Find where the given text appears and provide that cell's center as (x, y) coordinate. 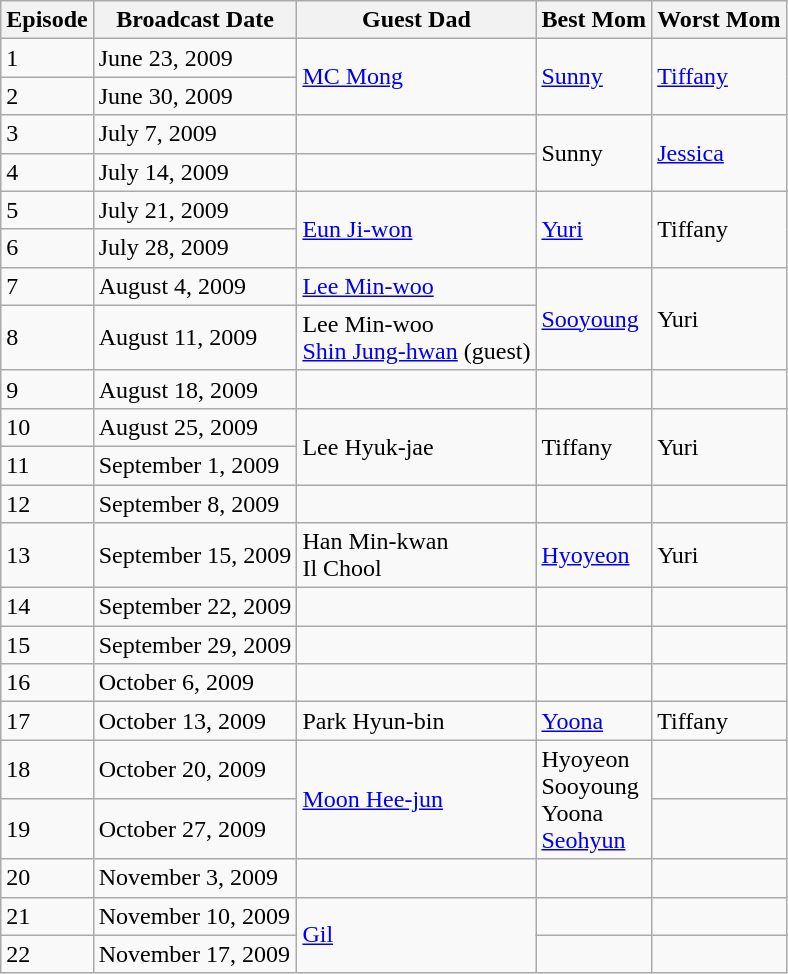
1 (47, 58)
November 10, 2009 (195, 916)
7 (47, 286)
Han Min-kwanIl Chool (416, 556)
Gil (416, 935)
6 (47, 248)
13 (47, 556)
Episode (47, 20)
14 (47, 607)
4 (47, 172)
August 18, 2009 (195, 389)
12 (47, 503)
October 27, 2009 (195, 829)
July 21, 2009 (195, 210)
16 (47, 683)
October 20, 2009 (195, 770)
August 11, 2009 (195, 338)
November 3, 2009 (195, 878)
15 (47, 645)
Worst Mom (719, 20)
August 4, 2009 (195, 286)
9 (47, 389)
Guest Dad (416, 20)
19 (47, 829)
Sooyoung (594, 318)
September 8, 2009 (195, 503)
8 (47, 338)
MC Mong (416, 77)
September 22, 2009 (195, 607)
Park Hyun-bin (416, 721)
September 29, 2009 (195, 645)
Eun Ji-won (416, 229)
July 28, 2009 (195, 248)
20 (47, 878)
Lee Hyuk-jae (416, 446)
Moon Hee-jun (416, 800)
Jessica (719, 153)
July 7, 2009 (195, 134)
11 (47, 465)
22 (47, 954)
June 23, 2009 (195, 58)
21 (47, 916)
Hyoyeon (594, 556)
Broadcast Date (195, 20)
September 1, 2009 (195, 465)
November 17, 2009 (195, 954)
October 13, 2009 (195, 721)
Lee Min-wooShin Jung-hwan (guest) (416, 338)
Lee Min-woo (416, 286)
10 (47, 427)
5 (47, 210)
October 6, 2009 (195, 683)
July 14, 2009 (195, 172)
September 15, 2009 (195, 556)
June 30, 2009 (195, 96)
Yoona (594, 721)
2 (47, 96)
3 (47, 134)
17 (47, 721)
Best Mom (594, 20)
HyoyeonSooyoungYoonaSeohyun (594, 800)
August 25, 2009 (195, 427)
18 (47, 770)
